Return (x, y) of the center of cell containing provided text 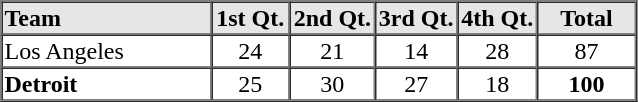
Total (586, 18)
14 (416, 50)
100 (586, 84)
28 (497, 50)
1st Qt. (250, 18)
3rd Qt. (416, 18)
Los Angeles (106, 50)
87 (586, 50)
25 (250, 84)
30 (332, 84)
18 (497, 84)
Detroit (106, 84)
2nd Qt. (332, 18)
24 (250, 50)
27 (416, 84)
4th Qt. (497, 18)
Team (106, 18)
21 (332, 50)
